From the cell containing the given text, extract its center point as (X, Y) coordinate. 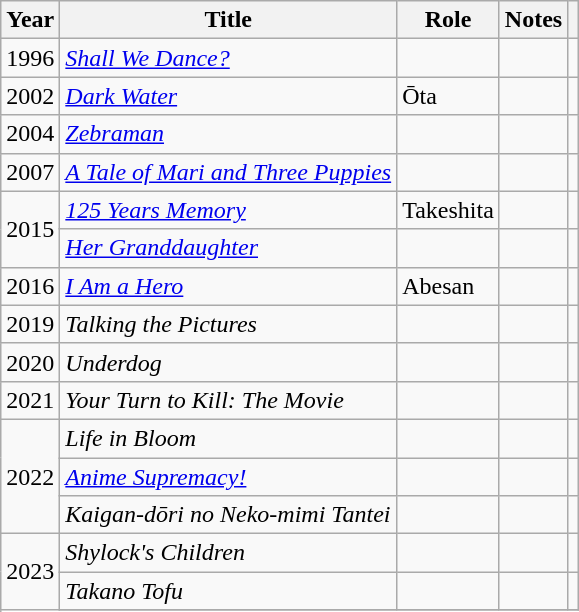
Your Turn to Kill: The Movie (228, 400)
Kaigan-dōri no Neko-mimi Tantei (228, 515)
2002 (30, 96)
Abesan (448, 286)
Ōta (448, 96)
2004 (30, 134)
Takeshita (448, 210)
Her Granddaughter (228, 248)
Shall We Dance? (228, 58)
2022 (30, 476)
A Tale of Mari and Three Puppies (228, 172)
2016 (30, 286)
Notes (533, 20)
Shylock's Children (228, 553)
2019 (30, 324)
2020 (30, 362)
1996 (30, 58)
2021 (30, 400)
2007 (30, 172)
Talking the Pictures (228, 324)
Dark Water (228, 96)
Anime Supremacy! (228, 477)
125 Years Memory (228, 210)
Title (228, 20)
I Am a Hero (228, 286)
Role (448, 20)
Life in Bloom (228, 438)
Underdog (228, 362)
2023 (30, 572)
2015 (30, 229)
Takano Tofu (228, 591)
Year (30, 20)
Zebraman (228, 134)
